Determine the [X, Y] coordinate at the center of the cell enclosing the given text.  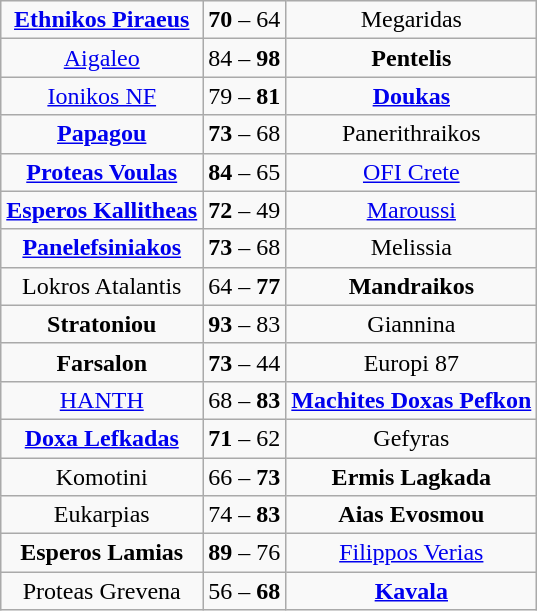
Panelefsiniakos [102, 248]
Proteas Voulas [102, 172]
Eukarpias [102, 515]
Filippos Verias [412, 553]
89 – 76 [244, 553]
Pentelis [412, 58]
Megaridas [412, 20]
Farsalon [102, 362]
Kavala [412, 591]
Lokros Atalantis [102, 286]
Europi 87 [412, 362]
Maroussi [412, 210]
Panerithraikos [412, 134]
Gefyras [412, 438]
Melissia [412, 248]
56 – 68 [244, 591]
Doukas [412, 96]
70 – 64 [244, 20]
Doxa Lefkadas [102, 438]
Proteas Grevena [102, 591]
OFI Crete [412, 172]
Aias Evosmou [412, 515]
Ionikos NF [102, 96]
64 – 77 [244, 286]
73 – 44 [244, 362]
Ermis Lagkada [412, 477]
Mandraikos [412, 286]
Esperos Lamias [102, 553]
79 – 81 [244, 96]
Machites Doxas Pefkon [412, 400]
Ethnikos Piraeus [102, 20]
Aigaleo [102, 58]
Esperos Kallitheas [102, 210]
84 – 65 [244, 172]
84 – 98 [244, 58]
Stratoniou [102, 324]
93 – 83 [244, 324]
Papagou [102, 134]
66 – 73 [244, 477]
74 – 83 [244, 515]
72 – 49 [244, 210]
Komotini [102, 477]
Giannina [412, 324]
HANTH [102, 400]
68 – 83 [244, 400]
71 – 62 [244, 438]
